Provide the [x, y] coordinate of the cell's center where the given text is located.  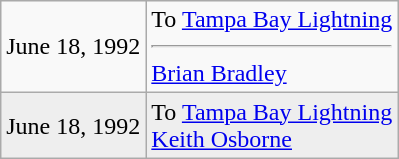
To Tampa Bay LightningBrian Bradley [272, 47]
To Tampa Bay Lightning Keith Osborne [272, 126]
